Return the [x, y] coordinate for the center point of the cell that contains the specified text.  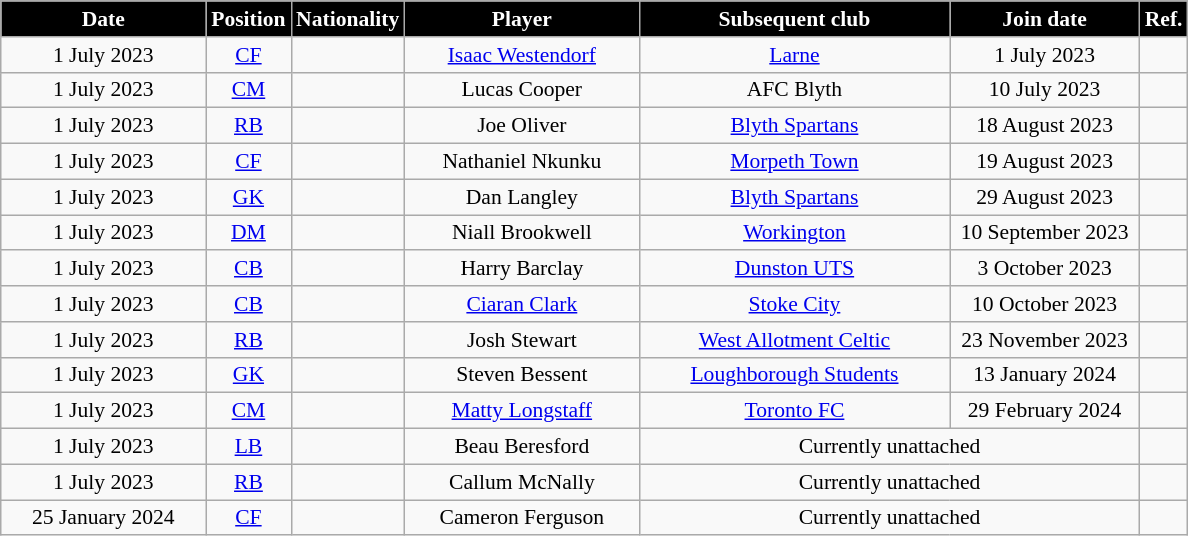
Nationality [348, 19]
10 July 2023 [1045, 90]
LB [248, 447]
West Allotment Celtic [794, 340]
Dunston UTS [794, 269]
Lucas Cooper [522, 90]
19 August 2023 [1045, 162]
Loughborough Students [794, 375]
Josh Stewart [522, 340]
29 August 2023 [1045, 197]
Niall Brookwell [522, 233]
25 January 2024 [104, 518]
Ref. [1164, 19]
10 October 2023 [1045, 304]
10 September 2023 [1045, 233]
AFC Blyth [794, 90]
Joe Oliver [522, 126]
Steven Bessent [522, 375]
Dan Langley [522, 197]
Isaac Westendorf [522, 55]
Date [104, 19]
Cameron Ferguson [522, 518]
Position [248, 19]
Toronto FC [794, 411]
Ciaran Clark [522, 304]
23 November 2023 [1045, 340]
3 October 2023 [1045, 269]
Workington [794, 233]
Harry Barclay [522, 269]
Callum McNally [522, 482]
Matty Longstaff [522, 411]
29 February 2024 [1045, 411]
Stoke City [794, 304]
Player [522, 19]
Join date [1045, 19]
Larne [794, 55]
Subsequent club [794, 19]
Nathaniel Nkunku [522, 162]
Morpeth Town [794, 162]
13 January 2024 [1045, 375]
DM [248, 233]
Beau Beresford [522, 447]
18 August 2023 [1045, 126]
